Detect which cell encompasses the target text, then output its [x, y] center coordinate. 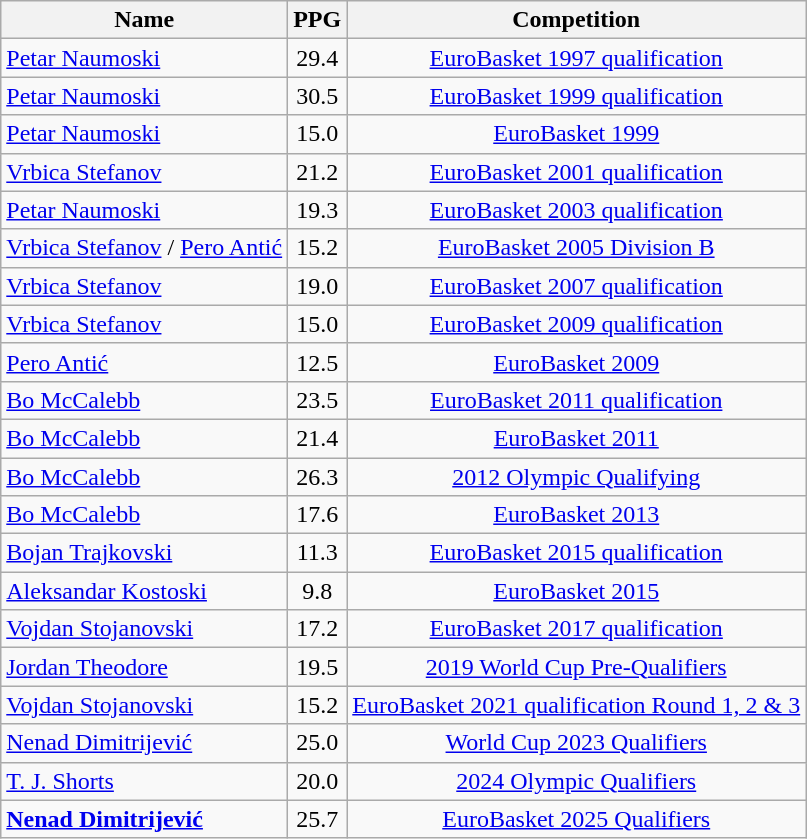
Name [144, 20]
World Cup 2023 Qualifiers [576, 743]
21.2 [318, 172]
EuroBasket 2009 [576, 362]
EuroBasket 2011 [576, 438]
26.3 [318, 477]
EuroBasket 2009 qualification [576, 324]
17.6 [318, 515]
2012 Olympic Qualifying [576, 477]
23.5 [318, 400]
21.4 [318, 438]
Vrbica Stefanov / Pero Antić [144, 248]
12.5 [318, 362]
Pero Antić [144, 362]
EuroBasket 2001 qualification [576, 172]
Bojan Trajkovski [144, 553]
25.7 [318, 819]
19.3 [318, 210]
EuroBasket 2015 [576, 591]
T. J. Shorts [144, 781]
19.5 [318, 667]
EuroBasket 2021 qualification Round 1, 2 & 3 [576, 705]
EuroBasket 1999 [576, 134]
EuroBasket 1997 qualification [576, 58]
11.3 [318, 553]
25.0 [318, 743]
17.2 [318, 629]
Jordan Theodore [144, 667]
9.8 [318, 591]
EuroBasket 2017 qualification [576, 629]
EuroBasket 2003 qualification [576, 210]
30.5 [318, 96]
EuroBasket 2025 Qualifiers [576, 819]
EuroBasket 2005 Division B [576, 248]
2024 Olympic Qualifiers [576, 781]
PPG [318, 20]
EuroBasket 1999 qualification [576, 96]
EuroBasket 2011 qualification [576, 400]
19.0 [318, 286]
20.0 [318, 781]
EuroBasket 2015 qualification [576, 553]
2019 World Cup Pre-Qualifiers [576, 667]
Aleksandar Kostoski [144, 591]
EuroBasket 2013 [576, 515]
29.4 [318, 58]
Competition [576, 20]
EuroBasket 2007 qualification [576, 286]
